Output the (X, Y) coordinate of the center of the cell containing the given text.  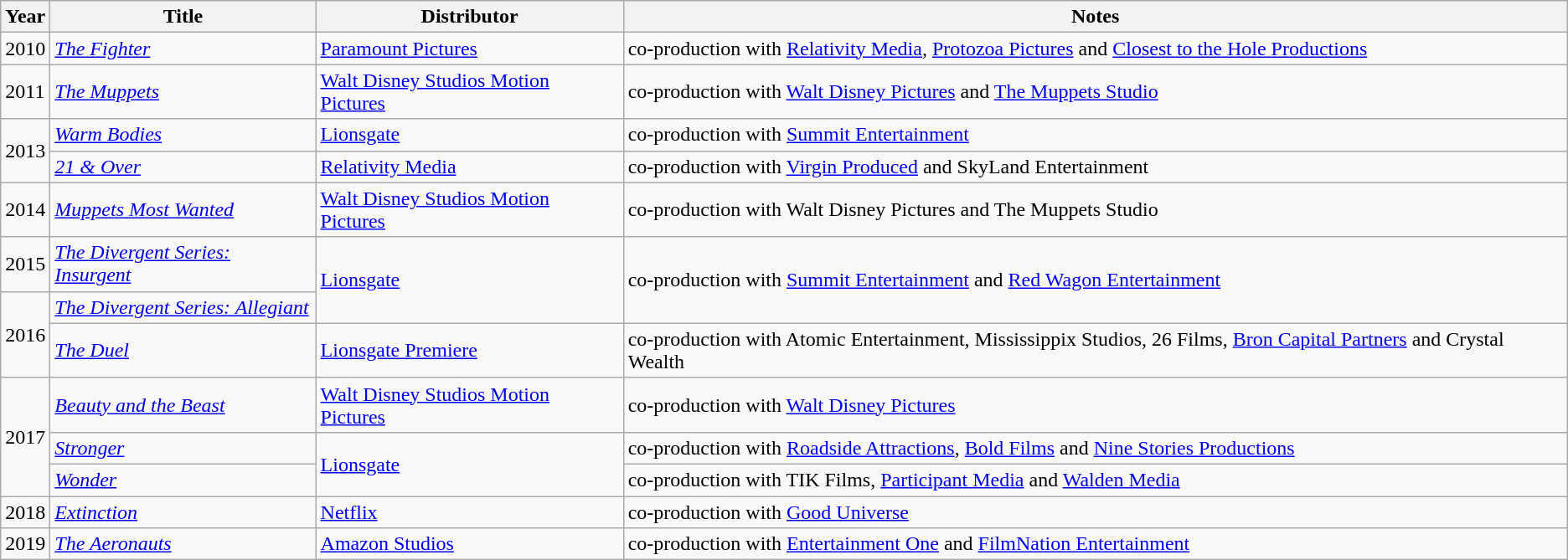
The Muppets (183, 92)
Muppets Most Wanted (183, 209)
Notes (1096, 17)
The Duel (183, 350)
Stronger (183, 448)
co-production with Roadside Attractions, Bold Films and Nine Stories Productions (1096, 448)
The Divergent Series: Allegiant (183, 307)
The Fighter (183, 49)
co-production with Relativity Media, Protozoa Pictures and Closest to the Hole Productions (1096, 49)
Lionsgate Premiere (469, 350)
2017 (25, 437)
co-production with Walt Disney Pictures (1096, 405)
co-production with Good Universe (1096, 511)
Distributor (469, 17)
21 & Over (183, 167)
Netflix (469, 511)
Year (25, 17)
2013 (25, 151)
Wonder (183, 480)
Title (183, 17)
Paramount Pictures (469, 49)
2014 (25, 209)
2011 (25, 92)
co-production with Atomic Entertainment, Mississippix Studios, 26 Films, Bron Capital Partners and Crystal Wealth (1096, 350)
Warm Bodies (183, 135)
2016 (25, 335)
The Divergent Series: Insurgent (183, 265)
co-production with Summit Entertainment and Red Wagon Entertainment (1096, 280)
co-production with Summit Entertainment (1096, 135)
co-production with Entertainment One and FilmNation Entertainment (1096, 544)
2018 (25, 511)
co-production with Virgin Produced and SkyLand Entertainment (1096, 167)
co-production with TIK Films, Participant Media and Walden Media (1096, 480)
Beauty and the Beast (183, 405)
Amazon Studios (469, 544)
Extinction (183, 511)
The Aeronauts (183, 544)
Relativity Media (469, 167)
2019 (25, 544)
2010 (25, 49)
2015 (25, 265)
